Locate the cell with the specified text and output its (x, y) center coordinate. 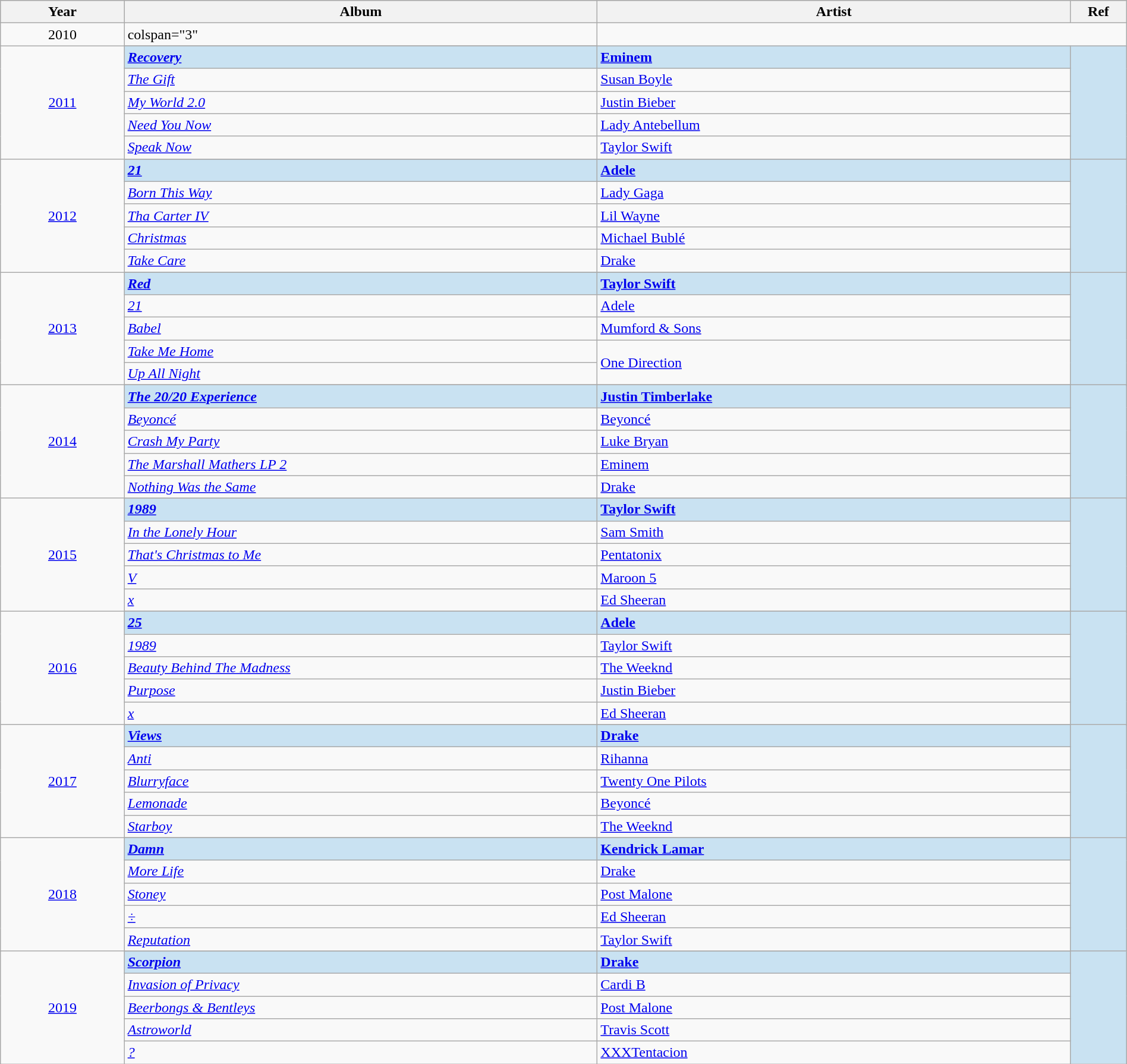
2015 (62, 555)
Take Care (361, 260)
The Marshall Mathers LP 2 (361, 464)
Lil Wayne (834, 215)
Tha Carter IV (361, 215)
Need You Now (361, 125)
Susan Boyle (834, 80)
25 (361, 622)
Artist (834, 12)
Luke Bryan (834, 442)
Damn (361, 849)
Recovery (361, 57)
Ref (1098, 12)
In the Lonely Hour (361, 532)
Lady Gaga (834, 193)
Babel (361, 329)
My World 2.0 (361, 102)
One Direction (834, 363)
2012 (62, 215)
Take Me Home (361, 351)
That's Christmas to Me (361, 555)
2014 (62, 442)
Reputation (361, 939)
Christmas (361, 238)
XXXTentacion (834, 1053)
Rihanna (834, 758)
2013 (62, 329)
Kendrick Lamar (834, 849)
2011 (62, 102)
colspan="3" (361, 34)
2017 (62, 781)
? (361, 1053)
2016 (62, 668)
Blurryface (361, 781)
Travis Scott (834, 1030)
Pentatonix (834, 555)
Album (361, 12)
Starboy (361, 826)
V (361, 577)
Cardi B (834, 984)
Sam Smith (834, 532)
Lemonade (361, 804)
Justin Timberlake (834, 396)
Twenty One Pilots (834, 781)
Michael Bublé (834, 238)
Beauty Behind The Madness (361, 668)
The Gift (361, 80)
Astroworld (361, 1030)
Lady Antebellum (834, 125)
Anti (361, 758)
Scorpion (361, 962)
2019 (62, 1007)
More Life (361, 871)
Up All Night (361, 374)
Views (361, 736)
2010 (62, 34)
Red (361, 284)
Mumford & Sons (834, 329)
Speak Now (361, 147)
Year (62, 12)
÷ (361, 917)
Crash My Party (361, 442)
Maroon 5 (834, 577)
Invasion of Privacy (361, 984)
2018 (62, 894)
Stoney (361, 894)
The 20/20 Experience (361, 396)
Born This Way (361, 193)
Beerbongs & Bentleys (361, 1008)
Nothing Was the Same (361, 487)
Purpose (361, 691)
